Locate the cell with the specified text and output its (X, Y) center coordinate. 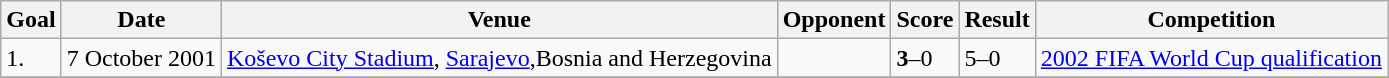
2002 FIFA World Cup qualification (1211, 58)
Date (141, 20)
Result (997, 20)
Goal (31, 20)
Score (925, 20)
Venue (500, 20)
1. (31, 58)
3–0 (925, 58)
Opponent (834, 20)
5–0 (997, 58)
Koševo City Stadium, Sarajevo,Bosnia and Herzegovina (500, 58)
7 October 2001 (141, 58)
Competition (1211, 20)
